Search for the cell housing the specified text and yield its (x, y) center coordinate. 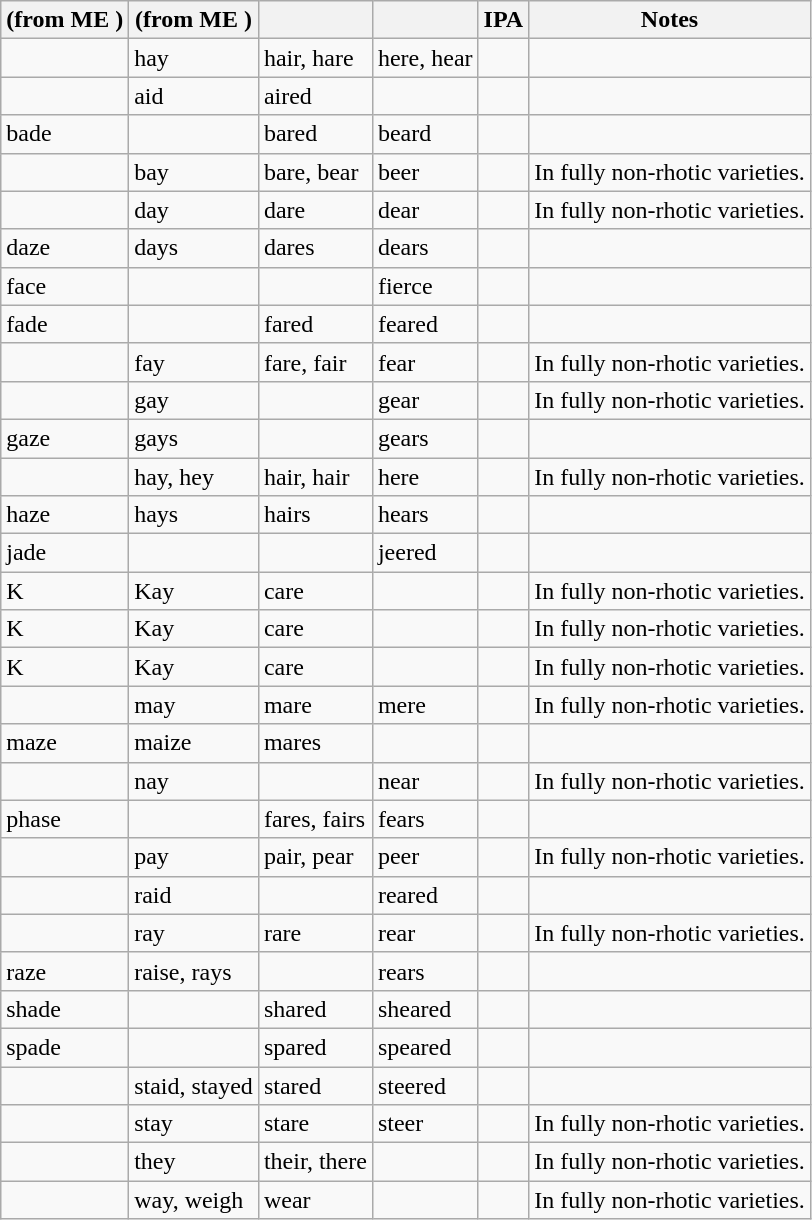
stay (194, 1124)
bared (315, 134)
Notes (670, 20)
shade (65, 1009)
raze (65, 971)
rears (425, 971)
IPA (504, 20)
mere (425, 705)
days (194, 248)
here (425, 477)
sheared (425, 1009)
spade (65, 1047)
hair, hare (315, 58)
fierce (425, 286)
raid (194, 895)
fare, fair (315, 362)
aired (315, 96)
day (194, 210)
gay (194, 400)
nay (194, 781)
dear (425, 210)
mares (315, 743)
peer (425, 857)
beer (425, 172)
staid, stayed (194, 1085)
dares (315, 248)
gays (194, 438)
stare (315, 1124)
raise, rays (194, 971)
maize (194, 743)
way, weigh (194, 1200)
their, there (315, 1162)
hay (194, 58)
speared (425, 1047)
hair, hair (315, 477)
rare (315, 933)
aid (194, 96)
fares, fairs (315, 819)
gear (425, 400)
maze (65, 743)
fay (194, 362)
wear (315, 1200)
daze (65, 248)
they (194, 1162)
hears (425, 515)
jeered (425, 553)
spared (315, 1047)
rear (425, 933)
fear (425, 362)
bade (65, 134)
hairs (315, 515)
may (194, 705)
here, hear (425, 58)
bay (194, 172)
phase (65, 819)
pay (194, 857)
fade (65, 324)
mare (315, 705)
hays (194, 515)
feared (425, 324)
steered (425, 1085)
haze (65, 515)
near (425, 781)
jade (65, 553)
gaze (65, 438)
reared (425, 895)
ray (194, 933)
face (65, 286)
gears (425, 438)
fears (425, 819)
hay, hey (194, 477)
dears (425, 248)
beard (425, 134)
shared (315, 1009)
pair, pear (315, 857)
steer (425, 1124)
dare (315, 210)
fared (315, 324)
bare, bear (315, 172)
stared (315, 1085)
